Return (x, y) of the center of cell containing provided text 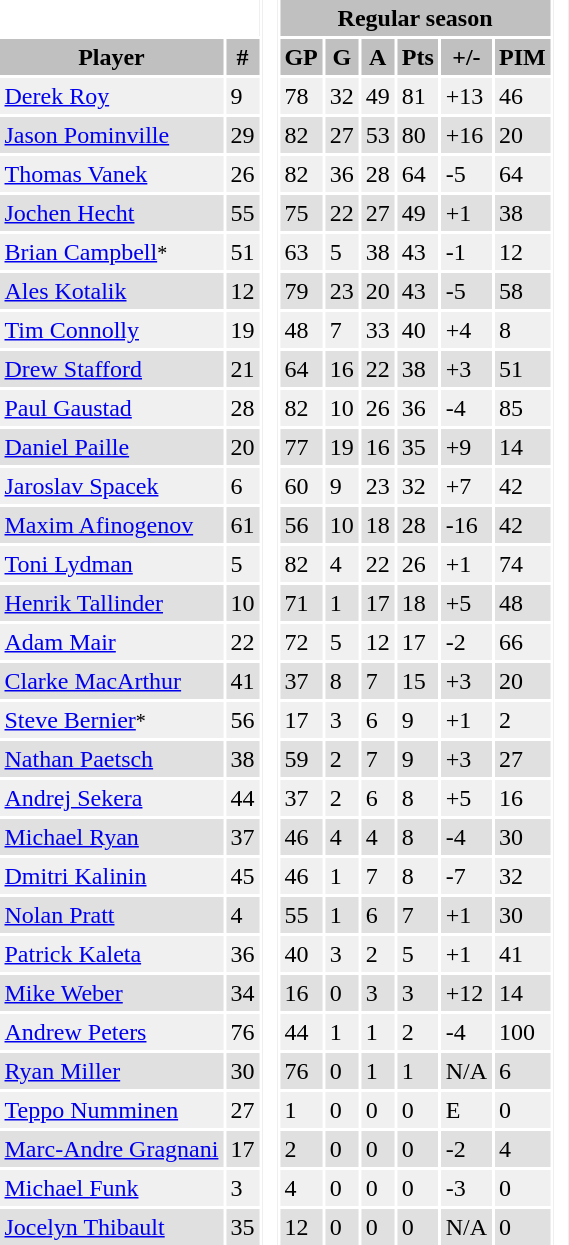
Daniel Paille (112, 447)
Michael Ryan (112, 837)
72 (301, 642)
Jaroslav Spacek (112, 486)
Teppo Numminen (112, 1110)
-1 (466, 252)
Steve Bernier* (112, 720)
77 (301, 447)
Nolan Pratt (112, 915)
PIM (523, 57)
Ales Kotalik (112, 291)
Thomas Vanek (112, 174)
71 (301, 603)
+7 (466, 486)
-16 (466, 525)
15 (418, 681)
85 (523, 408)
78 (301, 96)
Jochen Hecht (112, 213)
100 (523, 1032)
Paul Gaustad (112, 408)
Nathan Paetsch (112, 759)
Andrew Peters (112, 1032)
Derek Roy (112, 96)
58 (523, 291)
Jocelyn Thibault (112, 1227)
# (242, 57)
79 (301, 291)
Patrick Kaleta (112, 954)
-3 (466, 1188)
+4 (466, 330)
Ryan Miller (112, 1071)
21 (242, 369)
34 (242, 993)
+12 (466, 993)
Tim Connolly (112, 330)
59 (301, 759)
Clarke MacArthur (112, 681)
Andrej Sekera (112, 798)
Maxim Afinogenov (112, 525)
80 (418, 135)
-7 (466, 876)
Henrik Tallinder (112, 603)
66 (523, 642)
G (342, 57)
Mike Weber (112, 993)
60 (301, 486)
75 (301, 213)
Drew Stafford (112, 369)
81 (418, 96)
+13 (466, 96)
Player (112, 57)
Regular season (415, 18)
+/- (466, 57)
Marc-Andre Gragnani (112, 1149)
74 (523, 564)
Brian Campbell* (112, 252)
61 (242, 525)
A (378, 57)
+9 (466, 447)
GP (301, 57)
45 (242, 876)
63 (301, 252)
E (466, 1110)
29 (242, 135)
+16 (466, 135)
53 (378, 135)
Pts (418, 57)
Dmitri Kalinin (112, 876)
33 (378, 330)
Adam Mair (112, 642)
Michael Funk (112, 1188)
Toni Lydman (112, 564)
Jason Pominville (112, 135)
